Capture the cell that displays the provided text and extract its [X, Y] central coordinate. 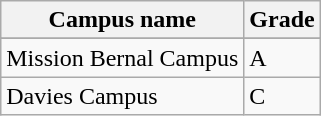
Mission Bernal Campus [122, 58]
C [282, 96]
Grade [282, 20]
Campus name [122, 20]
A [282, 58]
Davies Campus [122, 96]
